Identify which cell holds the provided text, then report its [x, y] central coordinate. 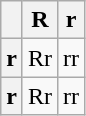
R [40, 20]
